Extract the [x, y] coordinate from the center of the cell holding the provided text.  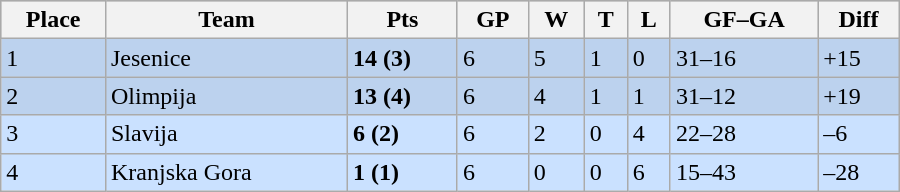
22–28 [744, 134]
31–16 [744, 58]
–28 [859, 172]
6 (2) [402, 134]
31–12 [744, 96]
3 [54, 134]
Olimpija [226, 96]
13 (4) [402, 96]
Slavija [226, 134]
Pts [402, 20]
+19 [859, 96]
Place [54, 20]
Kranjska Gora [226, 172]
Jesenice [226, 58]
W [556, 20]
1 (1) [402, 172]
GP [492, 20]
5 [556, 58]
+15 [859, 58]
Diff [859, 20]
GF–GA [744, 20]
T [606, 20]
14 (3) [402, 58]
–6 [859, 134]
Team [226, 20]
L [648, 20]
15–43 [744, 172]
